Determine the (x, y) coordinate at the center of the cell enclosing the given text.  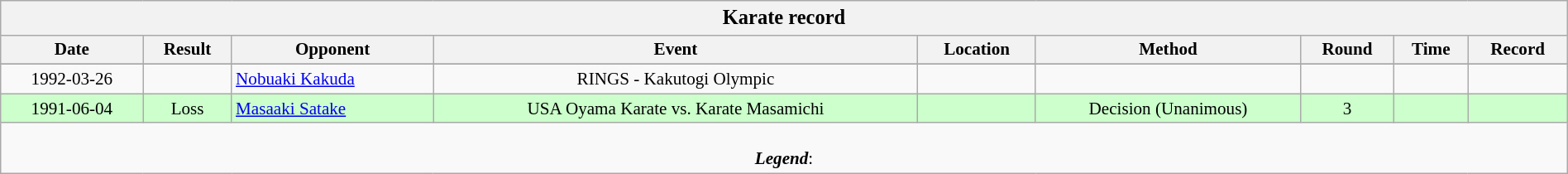
3 (1348, 108)
Time (1431, 50)
Opponent (332, 50)
Masaaki Satake (332, 108)
Loss (187, 108)
Location (977, 50)
Record (1518, 50)
USA Oyama Karate vs. Karate Masamichi (676, 108)
Date (72, 50)
Nobuaki Kakuda (332, 80)
Event (676, 50)
Karate record (784, 18)
Result (187, 50)
Legend: (784, 147)
RINGS - Kakutogi Olympic (676, 80)
1992-03-26 (72, 80)
Decision (Unanimous) (1168, 108)
Round (1348, 50)
Method (1168, 50)
1991-06-04 (72, 108)
